Determine the [x, y] coordinate at the center of the cell enclosing the given text.  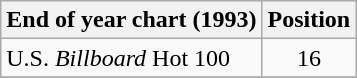
16 [309, 58]
Position [309, 20]
End of year chart (1993) [132, 20]
U.S. Billboard Hot 100 [132, 58]
